From the cell containing the given text, extract its center point as (x, y) coordinate. 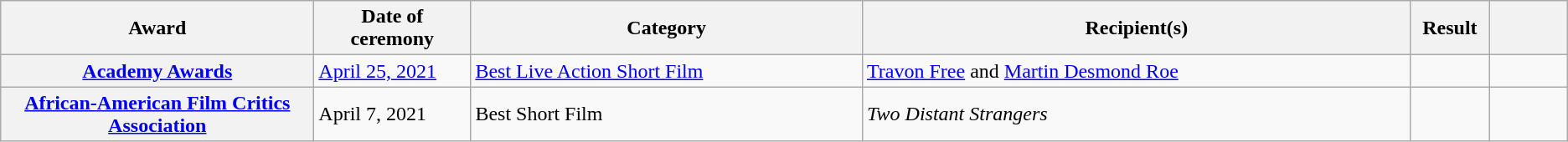
Academy Awards (157, 71)
Result (1450, 28)
Award (157, 28)
Recipient(s) (1136, 28)
April 7, 2021 (392, 114)
Travon Free and Martin Desmond Roe (1136, 71)
Two Distant Strangers (1136, 114)
Category (667, 28)
African-American Film Critics Association (157, 114)
Date of ceremony (392, 28)
Best Live Action Short Film (667, 71)
Best Short Film (667, 114)
April 25, 2021 (392, 71)
